Detect which cell encompasses the target text, then output its (x, y) center coordinate. 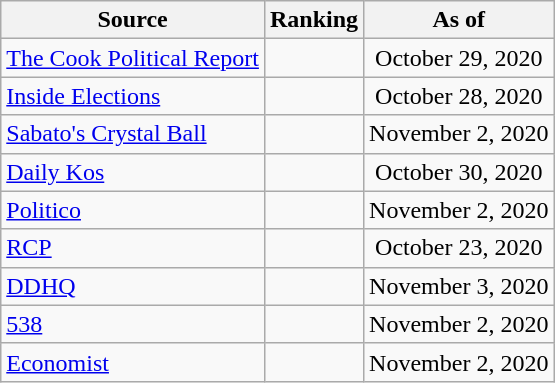
As of (459, 20)
Ranking (314, 20)
November 3, 2020 (459, 286)
Politico (133, 210)
538 (133, 324)
Source (133, 20)
DDHQ (133, 286)
RCP (133, 248)
Sabato's Crystal Ball (133, 134)
October 23, 2020 (459, 248)
October 29, 2020 (459, 58)
Inside Elections (133, 96)
The Cook Political Report (133, 58)
Economist (133, 362)
October 28, 2020 (459, 96)
October 30, 2020 (459, 172)
Daily Kos (133, 172)
